Capture the cell that displays the provided text and extract its [x, y] central coordinate. 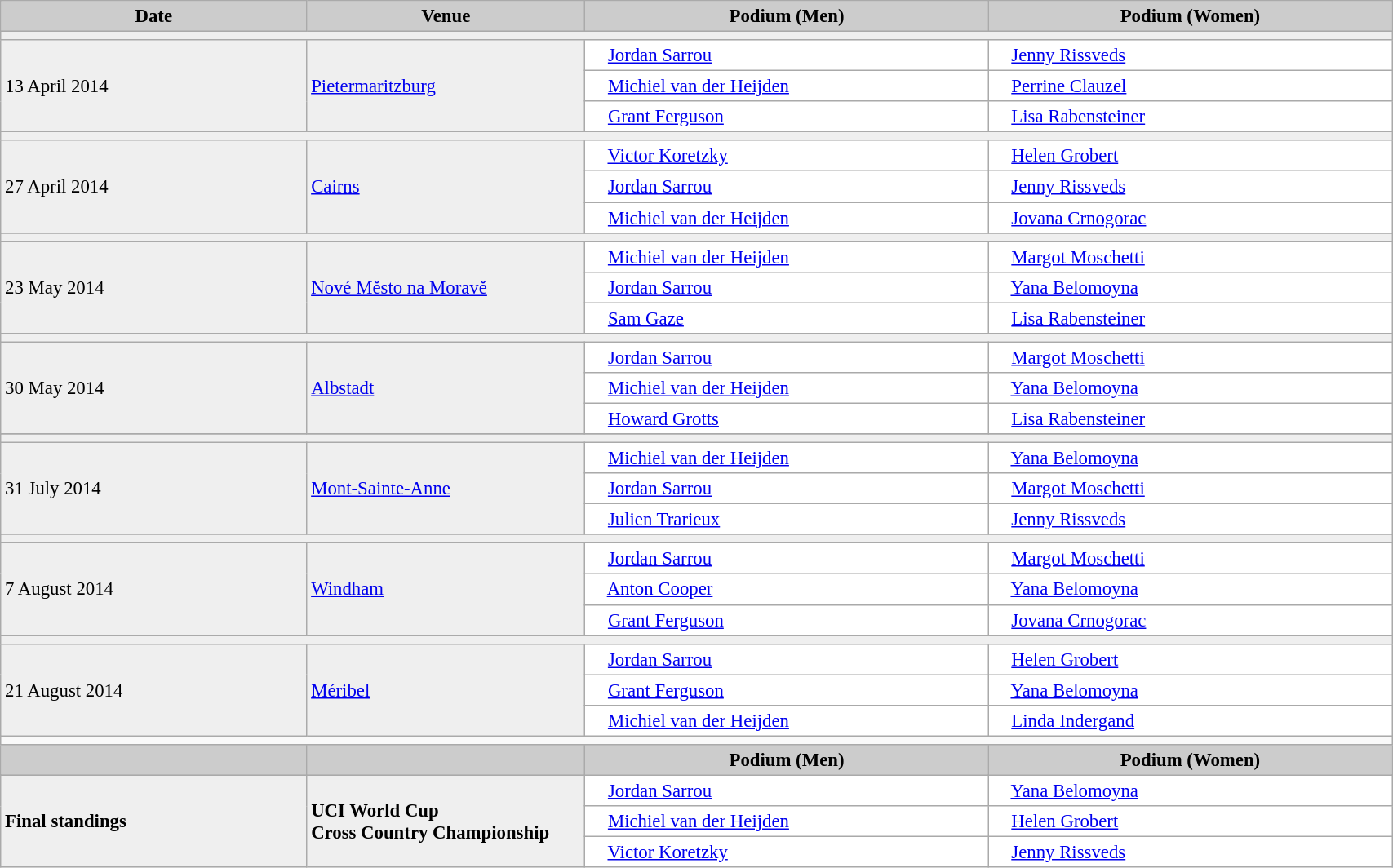
30 May 2014 [153, 388]
UCI World Cup Cross Country Championship [446, 821]
Anton Cooper [787, 590]
Albstadt [446, 388]
Final standings [153, 821]
23 May 2014 [153, 287]
13 April 2014 [153, 86]
Windham [446, 589]
Linda Indergand [1190, 721]
Mont-Sainte-Anne [446, 489]
Perrine Clauzel [1190, 86]
Cairns [446, 186]
Nové Město na Moravě [446, 287]
Julien Trarieux [787, 520]
Méribel [446, 690]
Date [153, 16]
7 August 2014 [153, 589]
Sam Gaze [787, 318]
27 April 2014 [153, 186]
21 August 2014 [153, 690]
Venue [446, 16]
31 July 2014 [153, 489]
Howard Grotts [787, 418]
Pietermaritzburg [446, 86]
